Pinpoint the cell where the given text exists, returning its (X, Y) midpoint coordinate. 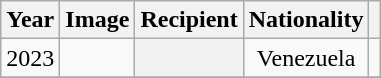
Recipient (189, 20)
Nationality (306, 20)
Image (98, 20)
2023 (30, 58)
Year (30, 20)
Venezuela (306, 58)
